Identify which cell holds the provided text, then report its [x, y] central coordinate. 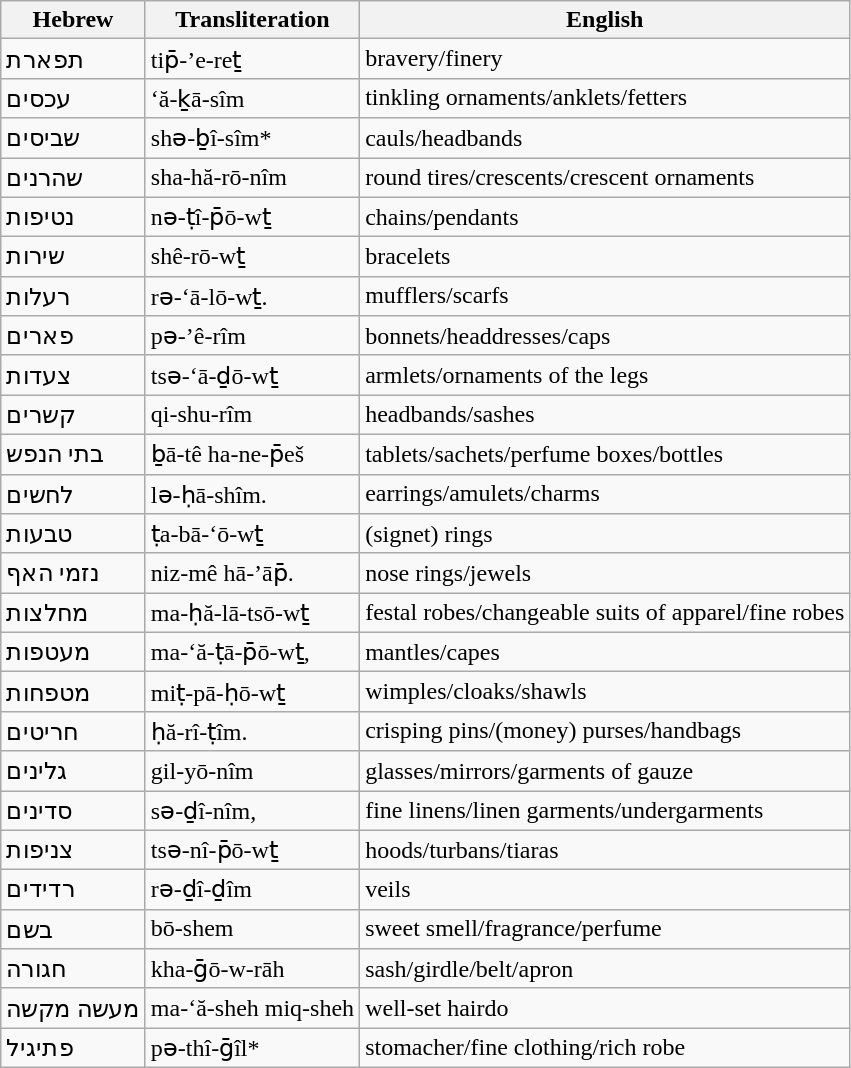
צעדות [74, 375]
pə-’ê-rîm [252, 336]
miṭ-pā-ḥō-wṯ [252, 692]
tsə-nî-p̄ō-wṯ [252, 850]
niz-mê hā-’āp̄. [252, 573]
veils [605, 890]
qi-shu-rîm [252, 415]
well-set hairdo [605, 1008]
פארים [74, 336]
pə-thî-ḡîl* [252, 1048]
gil-yō-nîm [252, 771]
‘ă-ḵā-sîm [252, 98]
sash/girdle/belt/apron [605, 969]
sha-hă-rō-nîm [252, 178]
bō-shem [252, 929]
English [605, 20]
מעשה מקשה [74, 1008]
hoods/turbans/tiaras [605, 850]
רדידים [74, 890]
armlets/ornaments of the legs [605, 375]
טבעות [74, 534]
ṭa-bā-‘ō-wṯ [252, 534]
ma-‘ă-sheh miq-sheh [252, 1008]
nə-ṭî-p̄ō-wṯ [252, 217]
bracelets [605, 257]
festal robes/changeable suits of apparel/fine robes [605, 613]
סדינים [74, 810]
glasses/mirrors/garments of gauze [605, 771]
earrings/amulets/charms [605, 494]
קשרים [74, 415]
wimples/cloaks/shawls [605, 692]
תפארת [74, 59]
(signet) rings [605, 534]
בשם [74, 929]
Transliteration [252, 20]
tinkling ornaments/anklets/fetters [605, 98]
ḥă-rî-ṭîm. [252, 731]
nose rings/jewels [605, 573]
מחלצות [74, 613]
round tires/crescents/crescent ornaments [605, 178]
tablets/sachets/perfume boxes/bottles [605, 454]
fine linens/linen garments/undergarments [605, 810]
rə-‘ā-lō-wṯ. [252, 296]
mufflers/scarfs [605, 296]
Hebrew [74, 20]
lə-ḥā-shîm. [252, 494]
rə-ḏî-ḏîm [252, 890]
bravery/finery [605, 59]
רעלות [74, 296]
מטפחות [74, 692]
sweet smell/fragrance/perfume [605, 929]
kha-ḡō-w-rāh [252, 969]
shə-ḇî-sîm* [252, 138]
מעטפות [74, 652]
שירות [74, 257]
headbands/sashes [605, 415]
לחשים [74, 494]
שהרנים [74, 178]
גלינים [74, 771]
ḇā-tê ha-ne-p̄eš [252, 454]
נזמי האף [74, 573]
ma-‘ă-ṭā-p̄ō-wṯ, [252, 652]
צניפות [74, 850]
chains/pendants [605, 217]
stomacher/fine clothing/rich robe [605, 1048]
mantles/capes [605, 652]
שביסים [74, 138]
נטיפות [74, 217]
בתי הנפש [74, 454]
פתיגיל [74, 1048]
חריטים [74, 731]
sə-ḏî-nîm, [252, 810]
crisping pins/(money) purses/handbags [605, 731]
bonnets/headdresses/caps [605, 336]
tip̄-’e-reṯ [252, 59]
tsə-‘ā-ḏō-wṯ [252, 375]
ma-ḥă-lā-tsō-wṯ [252, 613]
shê-rō-wṯ [252, 257]
עכסים [74, 98]
cauls/headbands [605, 138]
חגורה [74, 969]
